Scan for the cell matching the given text and deliver its (x, y) coordinate at center. 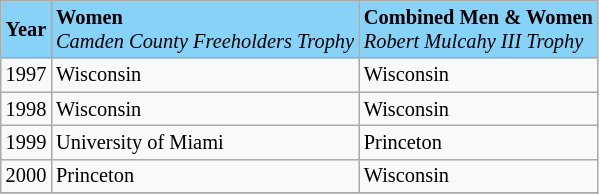
University of Miami (205, 142)
1999 (26, 142)
Year (26, 29)
Combined Men & WomenRobert Mulcahy III Trophy (478, 29)
2000 (26, 176)
1998 (26, 109)
1997 (26, 75)
WomenCamden County Freeholders Trophy (205, 29)
